For the text-containing cell, return its midpoint in (X, Y) coordinate format. 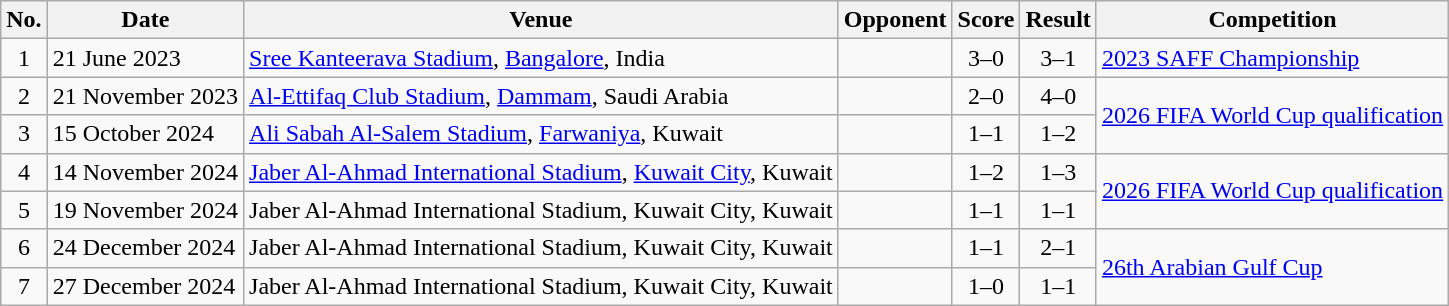
14 November 2024 (145, 172)
2–0 (986, 96)
21 June 2023 (145, 58)
Venue (542, 20)
Ali Sabah Al-Salem Stadium, Farwaniya, Kuwait (542, 134)
No. (24, 20)
19 November 2024 (145, 210)
24 December 2024 (145, 248)
4 (24, 172)
Date (145, 20)
Result (1058, 20)
Competition (1272, 20)
3–1 (1058, 58)
1 (24, 58)
5 (24, 210)
4–0 (1058, 96)
6 (24, 248)
Sree Kanteerava Stadium, Bangalore, India (542, 58)
Score (986, 20)
Al-Ettifaq Club Stadium, Dammam, Saudi Arabia (542, 96)
2–1 (1058, 248)
7 (24, 286)
15 October 2024 (145, 134)
3 (24, 134)
Opponent (895, 20)
1–0 (986, 286)
1–3 (1058, 172)
27 December 2024 (145, 286)
26th Arabian Gulf Cup (1272, 267)
2 (24, 96)
21 November 2023 (145, 96)
2023 SAFF Championship (1272, 58)
3–0 (986, 58)
